For the text-containing cell, return its midpoint in (x, y) coordinate format. 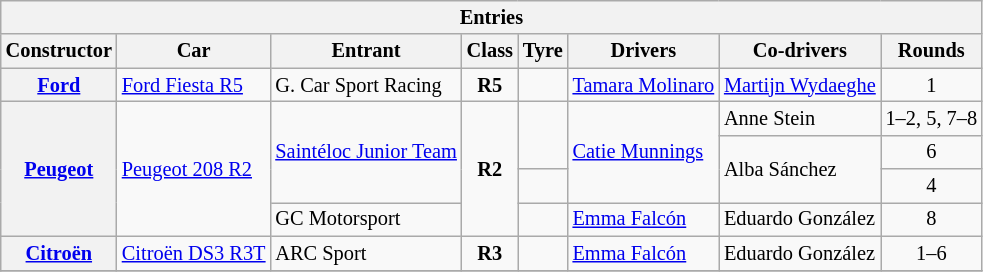
GC Motorsport (366, 219)
Ford Fiesta R5 (194, 85)
4 (932, 186)
Catie Munnings (644, 152)
Peugeot 208 R2 (194, 168)
Tamara Molinaro (644, 85)
ARC Sport (366, 253)
Peugeot (59, 168)
Co-drivers (800, 51)
Ford (59, 85)
Constructor (59, 51)
6 (932, 152)
R2 (490, 168)
R3 (490, 253)
8 (932, 219)
Tyre (543, 51)
Rounds (932, 51)
Entrant (366, 51)
Class (490, 51)
G. Car Sport Racing (366, 85)
Anne Stein (800, 118)
Citroën (59, 253)
R5 (490, 85)
Entries (492, 17)
Drivers (644, 51)
Saintéloc Junior Team (366, 152)
Alba Sánchez (800, 168)
Martijn Wydaeghe (800, 85)
1 (932, 85)
Citroën DS3 R3T (194, 253)
1–2, 5, 7–8 (932, 118)
Car (194, 51)
1–6 (932, 253)
